Determine the [x, y] coordinate at the center of the cell enclosing the given text.  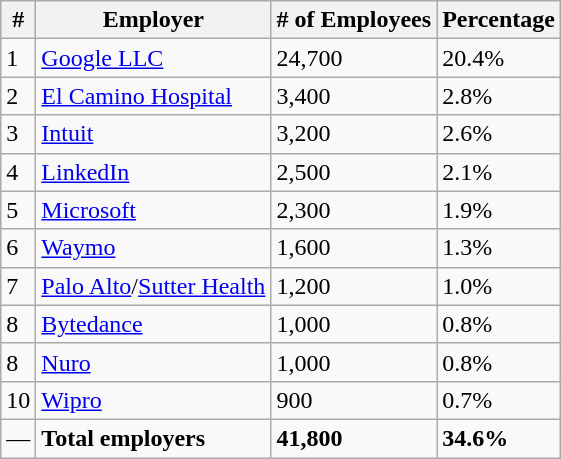
2.8% [499, 96]
7 [18, 286]
5 [18, 210]
2,300 [354, 210]
Total employers [154, 438]
1 [18, 58]
900 [354, 400]
10 [18, 400]
4 [18, 172]
Waymo [154, 248]
El Camino Hospital [154, 96]
24,700 [354, 58]
2.1% [499, 172]
3,200 [354, 134]
1,600 [354, 248]
3,400 [354, 96]
Intuit [154, 134]
Wipro [154, 400]
1.3% [499, 248]
20.4% [499, 58]
Nuro [154, 362]
Employer [154, 20]
1,200 [354, 286]
Palo Alto/Sutter Health [154, 286]
2 [18, 96]
— [18, 438]
1.0% [499, 286]
# [18, 20]
0.7% [499, 400]
34.6% [499, 438]
3 [18, 134]
LinkedIn [154, 172]
# of Employees [354, 20]
Percentage [499, 20]
2.6% [499, 134]
1.9% [499, 210]
Microsoft [154, 210]
6 [18, 248]
Bytedance [154, 324]
Google LLC [154, 58]
41,800 [354, 438]
2,500 [354, 172]
